For the text-containing cell, return its midpoint in [x, y] coordinate format. 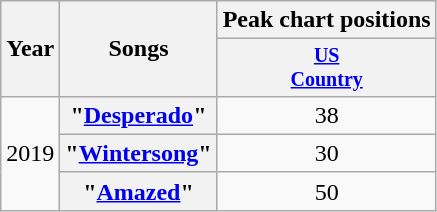
2019 [30, 153]
Songs [138, 49]
Year [30, 49]
30 [326, 153]
"Wintersong" [138, 153]
USCountry [326, 68]
Peak chart positions [326, 20]
38 [326, 115]
50 [326, 191]
"Desperado" [138, 115]
"Amazed" [138, 191]
